Find where the given text appears and provide that cell's center as (X, Y) coordinate. 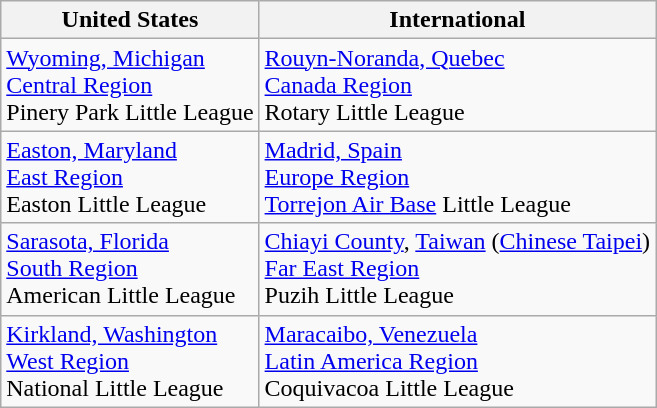
International (458, 20)
Chiayi County, Taiwan (Chinese Taipei)Far East RegionPuzih Little League (458, 269)
Easton, MarylandEast RegionEaston Little League (130, 177)
Wyoming, MichiganCentral RegionPinery Park Little League (130, 85)
Sarasota, FloridaSouth RegionAmerican Little League (130, 269)
United States (130, 20)
Kirkland, WashingtonWest RegionNational Little League (130, 361)
Rouyn-Noranda, Quebec Canada RegionRotary Little League (458, 85)
Maracaibo, VenezuelaLatin America RegionCoquivacoa Little League (458, 361)
Madrid, SpainEurope RegionTorrejon Air Base Little League (458, 177)
